For the text-containing cell, return its midpoint in (x, y) coordinate format. 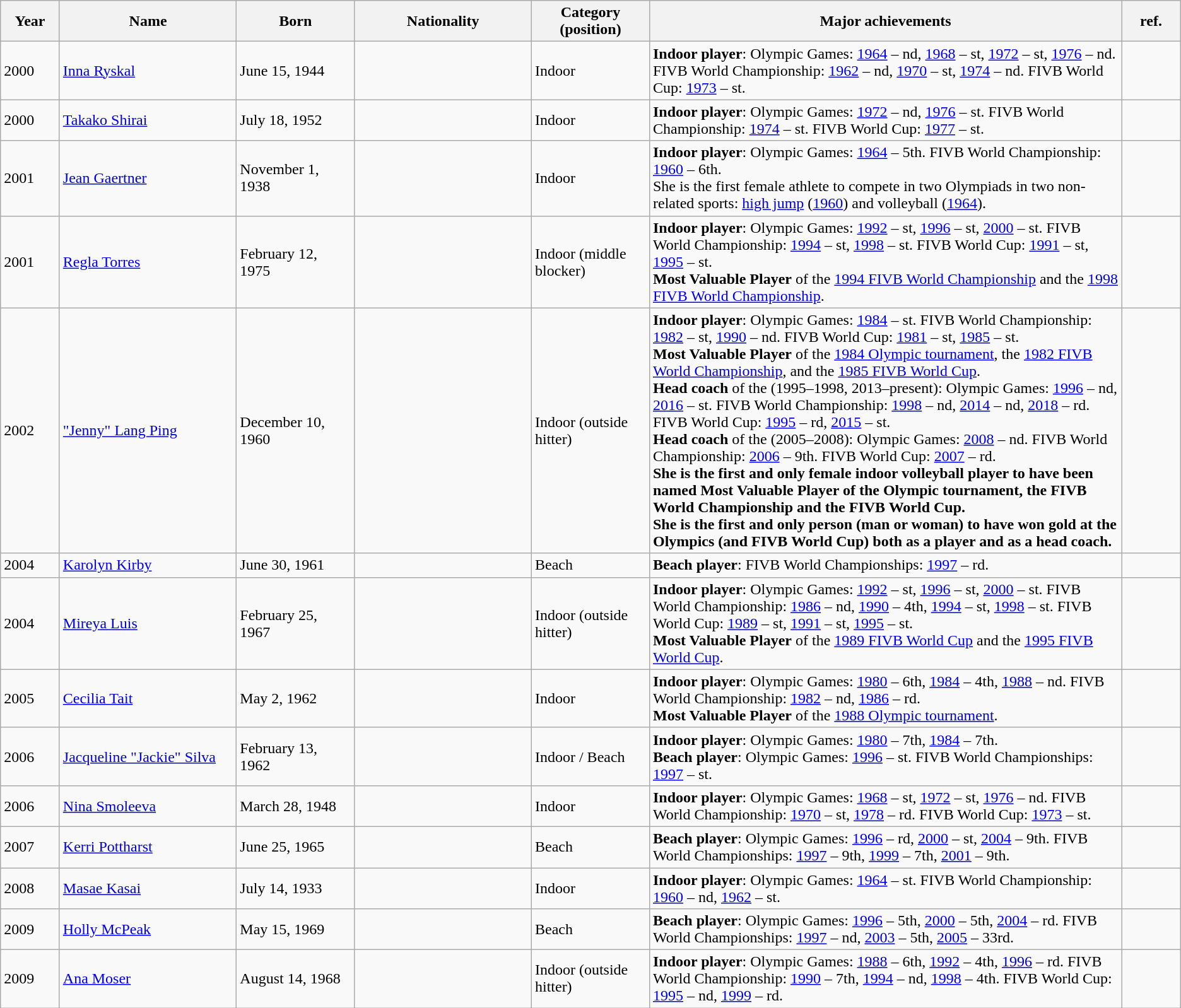
Nina Smoleeva (148, 806)
July 14, 1933 (295, 888)
June 25, 1965 (295, 847)
Nationality (443, 21)
Beach player: Olympic Games: 1996 – 5th, 2000 – 5th, 2004 – rd. FIVB World Championships: 1997 – nd, 2003 – 5th, 2005 – 33rd. (885, 930)
2002 (30, 430)
Indoor player: Olympic Games: 1964 – st. FIVB World Championship: 1960 – nd, 1962 – st. (885, 888)
ref. (1151, 21)
"Jenny" Lang Ping (148, 430)
Beach player: Olympic Games: 1996 – rd, 2000 – st, 2004 – 9th. FIVB World Championships: 1997 – 9th, 1999 – 7th, 2001 – 9th. (885, 847)
August 14, 1968 (295, 979)
Karolyn Kirby (148, 565)
Indoor (middle blocker) (590, 262)
December 10, 1960 (295, 430)
Holly McPeak (148, 930)
Ana Moser (148, 979)
Cecilia Tait (148, 698)
February 12, 1975 (295, 262)
Indoor player: Olympic Games: 1968 – st, 1972 – st, 1976 – nd. FIVB World Championship: 1970 – st, 1978 – rd. FIVB World Cup: 1973 – st. (885, 806)
Jacqueline "Jackie" Silva (148, 756)
2005 (30, 698)
Inna Ryskal (148, 71)
May 2, 1962 (295, 698)
November 1, 1938 (295, 178)
Indoor player: Olympic Games: 1972 – nd, 1976 – st. FIVB World Championship: 1974 – st. FIVB World Cup: 1977 – st. (885, 120)
Category (position) (590, 21)
February 25, 1967 (295, 623)
Indoor / Beach (590, 756)
Major achievements (885, 21)
May 15, 1969 (295, 930)
February 13, 1962 (295, 756)
June 30, 1961 (295, 565)
Jean Gaertner (148, 178)
Regla Torres (148, 262)
2008 (30, 888)
Indoor player: Olympic Games: 1980 – 7th, 1984 – 7th.Beach player: Olympic Games: 1996 – st. FIVB World Championships: 1997 – st. (885, 756)
2007 (30, 847)
Takako Shirai (148, 120)
Beach player: FIVB World Championships: 1997 – rd. (885, 565)
Kerri Pottharst (148, 847)
Born (295, 21)
Masae Kasai (148, 888)
Year (30, 21)
Name (148, 21)
June 15, 1944 (295, 71)
Mireya Luis (148, 623)
March 28, 1948 (295, 806)
July 18, 1952 (295, 120)
